Provide the [x, y] coordinate of the cell's center where the given text is located.  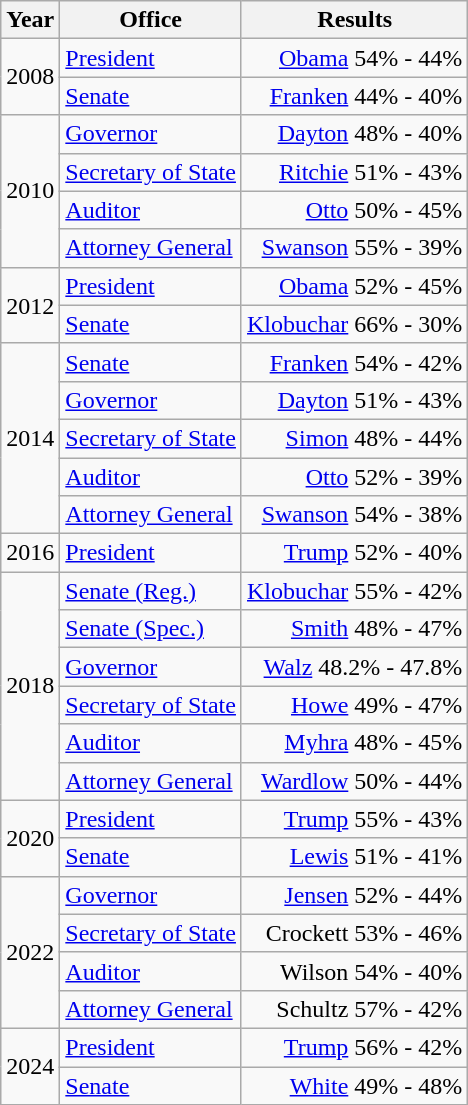
Trump 52% - 40% [354, 553]
2016 [30, 553]
Howe 49% - 47% [354, 705]
Wardlow 50% - 44% [354, 781]
Simon 48% - 44% [354, 438]
Trump 55% - 43% [354, 819]
Obama 54% - 44% [354, 58]
Otto 50% - 45% [354, 210]
2018 [30, 686]
2010 [30, 191]
Senate (Reg.) [151, 591]
2012 [30, 305]
Dayton 51% - 43% [354, 400]
Otto 52% - 39% [354, 477]
Swanson 54% - 38% [354, 515]
2014 [30, 438]
Office [151, 20]
Dayton 48% - 40% [354, 134]
2024 [30, 1066]
Ritchie 51% - 43% [354, 172]
Walz 48.2% - 47.8% [354, 667]
2008 [30, 77]
Year [30, 20]
Franken 44% - 40% [354, 96]
Klobuchar 66% - 30% [354, 324]
Crockett 53% - 46% [354, 933]
Smith 48% - 47% [354, 629]
Lewis 51% - 41% [354, 857]
2020 [30, 838]
Wilson 54% - 40% [354, 971]
Myhra 48% - 45% [354, 743]
Swanson 55% - 39% [354, 248]
Trump 56% - 42% [354, 1047]
Obama 52% - 45% [354, 286]
Results [354, 20]
Jensen 52% - 44% [354, 895]
Schultz 57% - 42% [354, 1009]
Franken 54% - 42% [354, 362]
Senate (Spec.) [151, 629]
2022 [30, 952]
Klobuchar 55% - 42% [354, 591]
White 49% - 48% [354, 1085]
